For the text-containing cell, return its midpoint in [x, y] coordinate format. 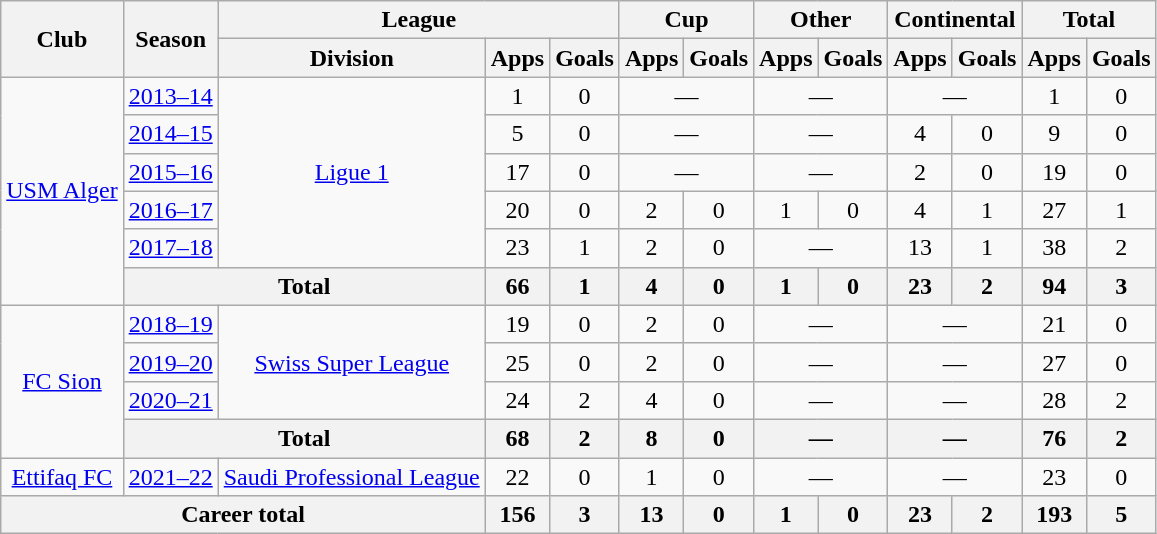
2021–22 [170, 477]
21 [1054, 324]
38 [1054, 248]
25 [517, 362]
2014–15 [170, 134]
Ettifaq FC [62, 477]
Saudi Professional League [352, 477]
24 [517, 400]
68 [517, 438]
17 [517, 172]
Swiss Super League [352, 362]
2020–21 [170, 400]
Season [170, 39]
Continental [955, 20]
2019–20 [170, 362]
193 [1054, 515]
66 [517, 286]
2018–19 [170, 324]
2017–18 [170, 248]
9 [1054, 134]
22 [517, 477]
Career total [243, 515]
Club [62, 39]
2015–16 [170, 172]
Division [352, 58]
League [418, 20]
156 [517, 515]
2013–14 [170, 96]
Cup [686, 20]
20 [517, 210]
8 [651, 438]
76 [1054, 438]
FC Sion [62, 381]
USM Alger [62, 191]
28 [1054, 400]
Other [821, 20]
94 [1054, 286]
2016–17 [170, 210]
Ligue 1 [352, 172]
